Extract the [x, y] coordinate from the center of the cell holding the provided text.  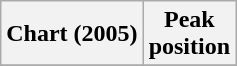
Peakposition [189, 34]
Chart (2005) [72, 34]
